Find where the given text appears and provide that cell's center as (x, y) coordinate. 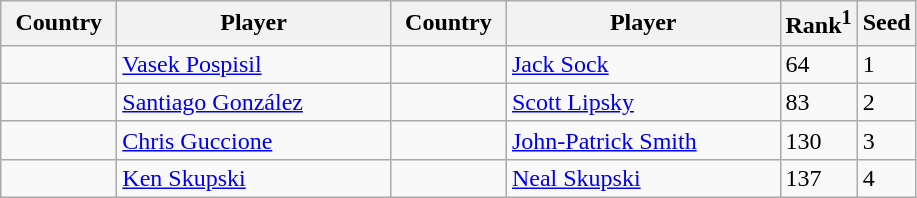
Santiago González (254, 102)
Scott Lipsky (643, 102)
John-Patrick Smith (643, 140)
Jack Sock (643, 64)
Chris Guccione (254, 140)
3 (886, 140)
Seed (886, 24)
Vasek Pospisil (254, 64)
137 (818, 178)
1 (886, 64)
4 (886, 178)
83 (818, 102)
Rank1 (818, 24)
2 (886, 102)
130 (818, 140)
64 (818, 64)
Neal Skupski (643, 178)
Ken Skupski (254, 178)
